Output the (x, y) coordinate of the center of the cell containing the given text.  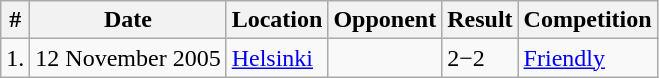
Helsinki (277, 58)
Competition (588, 20)
Location (277, 20)
Friendly (588, 58)
Opponent (385, 20)
1. (16, 58)
Result (480, 20)
Date (128, 20)
12 November 2005 (128, 58)
2−2 (480, 58)
# (16, 20)
